Detect which cell encompasses the target text, then output its (x, y) center coordinate. 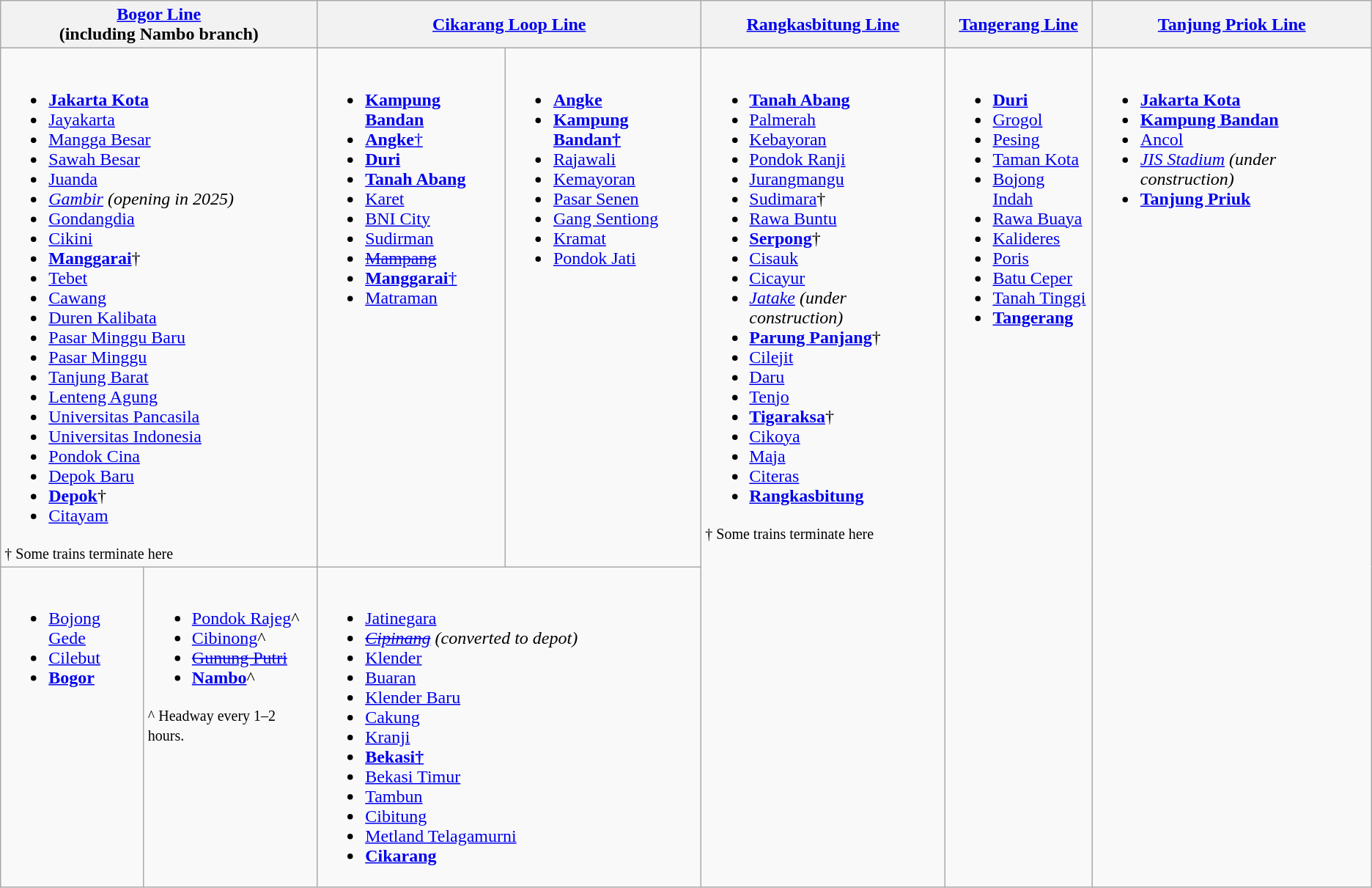
Kampung BandanAngke†DuriTanah AbangKaretBNI CitySudirmanMampangManggarai†Matraman (412, 308)
Cikarang Loop Line (509, 25)
DuriGrogolPesingTaman KotaBojong IndahRawa BuayaKalideresPorisBatu CeperTanah TinggiTangerang (1019, 468)
Rangkasbitung Line (823, 25)
JatinegaraCipinang (converted to depot)KlenderBuaranKlender BaruCakungKranjiBekasi†Bekasi TimurTambunCibitungMetland TelagamurniCikarang (509, 727)
Tangerang Line (1019, 25)
AngkeKampung Bandan†RajawaliKemayoranPasar SenenGang SentiongKramatPondok Jati (602, 308)
Pondok Rajeg^Cibinong^Gunung PutriNambo^^ Headway every 1–2 hours. (230, 727)
Bojong GedeCilebutBogor (73, 727)
Jakarta KotaKampung BandanAncolJIS Stadium (under construction)Tanjung Priuk (1231, 468)
Bogor Line(including Nambo branch) (159, 25)
Tanjung Priok Line (1231, 25)
